For the text-containing cell, return its midpoint in [x, y] coordinate format. 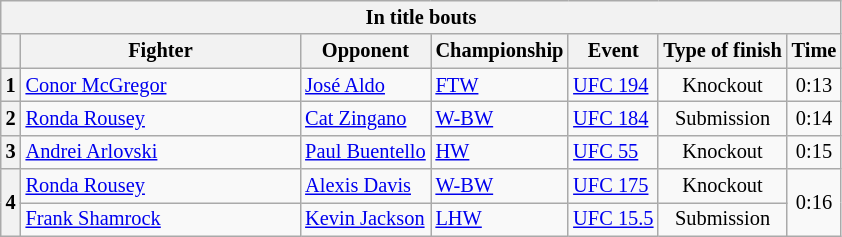
Opponent [365, 51]
Alexis Davis [365, 186]
Type of finish [722, 51]
José Aldo [365, 85]
UFC 175 [613, 186]
Paul Buentello [365, 152]
UFC 194 [613, 85]
2 [11, 118]
3 [11, 152]
UFC 15.5 [613, 219]
0:15 [814, 152]
In title bouts [422, 17]
4 [11, 202]
0:16 [814, 202]
UFC 184 [613, 118]
0:13 [814, 85]
Conor McGregor [161, 85]
UFC 55 [613, 152]
FTW [500, 85]
LHW [500, 219]
1 [11, 85]
Kevin Jackson [365, 219]
HW [500, 152]
Time [814, 51]
Championship [500, 51]
Fighter [161, 51]
Event [613, 51]
Frank Shamrock [161, 219]
Cat Zingano [365, 118]
Andrei Arlovski [161, 152]
0:14 [814, 118]
